Detect which cell encompasses the target text, then output its [X, Y] center coordinate. 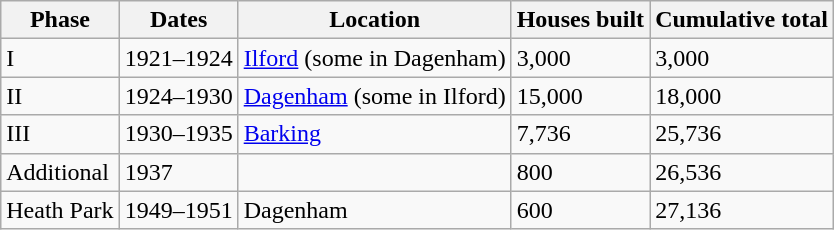
1921–1924 [178, 58]
18,000 [742, 96]
800 [580, 172]
1949–1951 [178, 210]
Heath Park [60, 210]
7,736 [580, 134]
I [60, 58]
25,736 [742, 134]
1930–1935 [178, 134]
Dates [178, 20]
Cumulative total [742, 20]
Dagenham [374, 210]
Phase [60, 20]
III [60, 134]
27,136 [742, 210]
Additional [60, 172]
Dagenham (some in Ilford) [374, 96]
Ilford (some in Dagenham) [374, 58]
Location [374, 20]
Houses built [580, 20]
1924–1930 [178, 96]
Barking [374, 134]
26,536 [742, 172]
15,000 [580, 96]
1937 [178, 172]
II [60, 96]
600 [580, 210]
